Search for the cell housing the specified text and yield its (x, y) center coordinate. 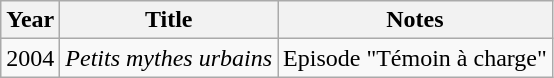
Year (30, 20)
Episode "Témoin à charge" (416, 58)
Title (169, 20)
2004 (30, 58)
Notes (416, 20)
Petits mythes urbains (169, 58)
